Search for the cell housing the specified text and yield its [x, y] center coordinate. 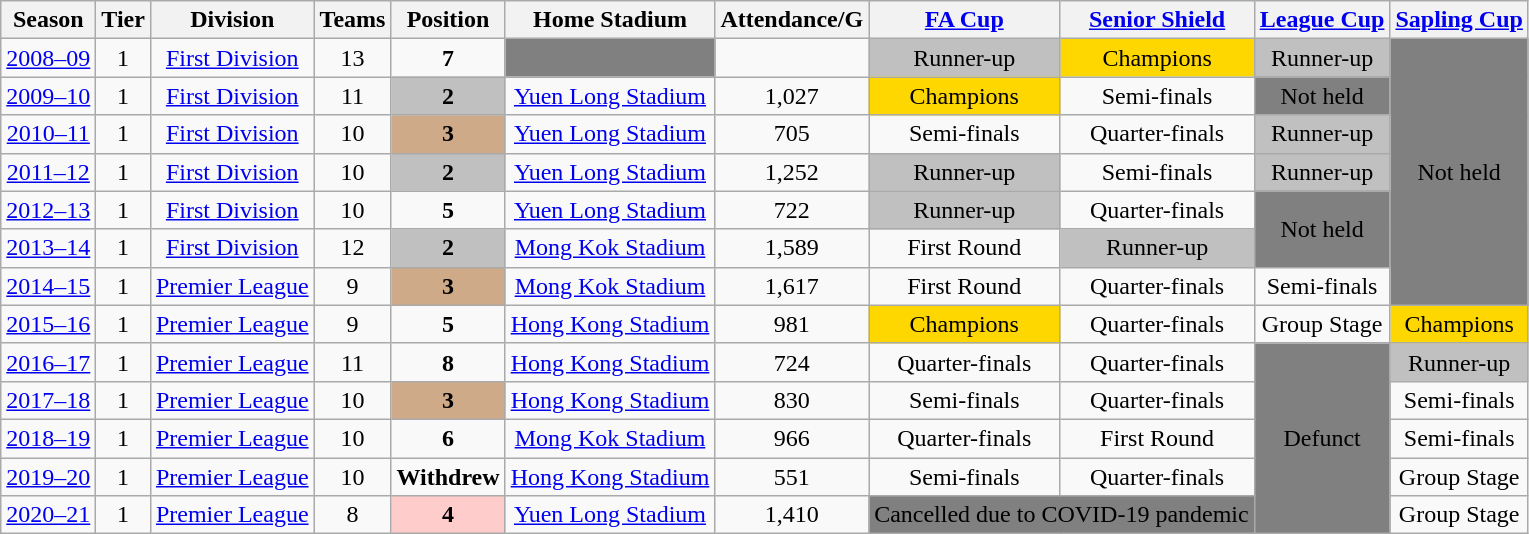
966 [792, 438]
Senior Shield [1157, 20]
1,252 [792, 172]
724 [792, 362]
2013–14 [48, 248]
2019–20 [48, 477]
2017–18 [48, 400]
2014–15 [48, 286]
705 [792, 134]
2008–09 [48, 58]
1,589 [792, 248]
2020–21 [48, 515]
2015–16 [48, 324]
Tier [124, 20]
7 [448, 58]
2016–17 [48, 362]
2012–13 [48, 210]
2018–19 [48, 438]
1,617 [792, 286]
Cancelled due to COVID-19 pandemic [1062, 515]
Attendance/G [792, 20]
Home Stadium [610, 20]
Defunct [1322, 438]
12 [352, 248]
2011–12 [48, 172]
League Cup [1322, 20]
Teams [352, 20]
4 [448, 515]
981 [792, 324]
Sapling Cup [1459, 20]
6 [448, 438]
Season [48, 20]
13 [352, 58]
Position [448, 20]
Withdrew [448, 477]
1,410 [792, 515]
722 [792, 210]
830 [792, 400]
551 [792, 477]
FA Cup [964, 20]
Division [232, 20]
2009–10 [48, 96]
1,027 [792, 96]
2010–11 [48, 134]
